Capture the cell that displays the provided text and extract its (X, Y) central coordinate. 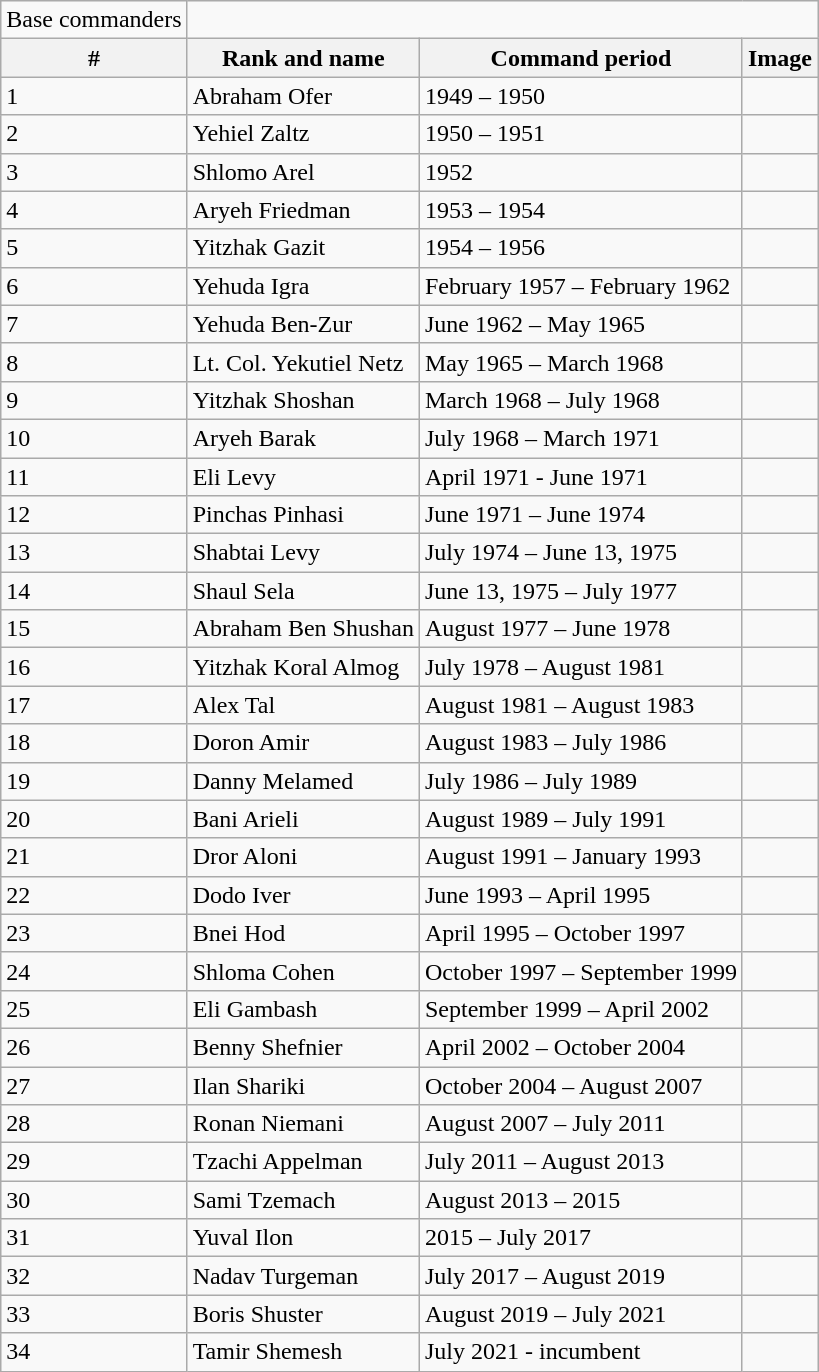
Abraham Ofer (303, 96)
July 1974 – June 13, 1975 (580, 553)
Aryeh Friedman (303, 210)
16 (94, 667)
August 1991 – January 1993 (580, 857)
July 2017 – August 2019 (580, 1276)
September 1999 – April 2002 (580, 1009)
Tamir Shemesh (303, 1352)
July 1986 – July 1989 (580, 781)
3 (94, 172)
Image (780, 58)
March 1968 – July 1968 (580, 400)
April 1995 – October 1997 (580, 933)
20 (94, 819)
Bani Arieli (303, 819)
Ronan Niemani (303, 1124)
4 (94, 210)
August 1977 – June 1978 (580, 629)
9 (94, 400)
29 (94, 1162)
1953 – 1954 (580, 210)
Benny Shefnier (303, 1047)
Aryeh Barak (303, 438)
6 (94, 286)
Tzachi Appelman (303, 1162)
5 (94, 248)
June 1971 – June 1974 (580, 515)
1952 (580, 172)
Rank and name (303, 58)
Dror Aloni (303, 857)
Eli Gambash (303, 1009)
27 (94, 1085)
2015 – July 2017 (580, 1238)
1954 – 1956 (580, 248)
Alex Tal (303, 705)
July 1978 – August 1981 (580, 667)
Shaul Sela (303, 591)
24 (94, 971)
August 2007 – July 2011 (580, 1124)
June 1962 – May 1965 (580, 324)
Ilan Shariki (303, 1085)
August 1981 – August 1983 (580, 705)
Sami Tzemach (303, 1200)
Dodo Iver (303, 895)
August 1989 – July 1991 (580, 819)
22 (94, 895)
1950 – 1951 (580, 134)
28 (94, 1124)
Doron Amir (303, 743)
Yitzhak Gazit (303, 248)
Danny Melamed (303, 781)
June 13, 1975 – July 1977 (580, 591)
April 1971 - June 1971 (580, 477)
August 1983 – July 1986 (580, 743)
July 1968 – March 1971 (580, 438)
7 (94, 324)
18 (94, 743)
Base commanders (94, 20)
34 (94, 1352)
14 (94, 591)
August 2019 – July 2021 (580, 1314)
Yehuda Ben-Zur (303, 324)
Yehiel Zaltz (303, 134)
Yuval Ilon (303, 1238)
30 (94, 1200)
October 1997 – September 1999 (580, 971)
Shlomo Arel (303, 172)
October 2004 – August 2007 (580, 1085)
June 1993 – April 1995 (580, 895)
1949 – 1950 (580, 96)
2 (94, 134)
Boris Shuster (303, 1314)
33 (94, 1314)
April 2002 – October 2004 (580, 1047)
July 2021 - incumbent (580, 1352)
10 (94, 438)
February 1957 – February 1962 (580, 286)
19 (94, 781)
21 (94, 857)
May 1965 – March 1968 (580, 362)
32 (94, 1276)
Pinchas Pinhasi (303, 515)
Eli Levy (303, 477)
13 (94, 553)
August 2013 – 2015 (580, 1200)
12 (94, 515)
Bnei Hod (303, 933)
Yehuda Igra (303, 286)
26 (94, 1047)
1 (94, 96)
Yitzhak Shoshan (303, 400)
25 (94, 1009)
Command period (580, 58)
Shloma Cohen (303, 971)
15 (94, 629)
Yitzhak Koral Almog (303, 667)
23 (94, 933)
31 (94, 1238)
Shabtai Levy (303, 553)
July 2011 – August 2013 (580, 1162)
Nadav Turgeman (303, 1276)
# (94, 58)
Lt. Col. Yekutiel Netz (303, 362)
Abraham Ben Shushan (303, 629)
8 (94, 362)
11 (94, 477)
17 (94, 705)
